Locate the cell with the specified text and output its [x, y] center coordinate. 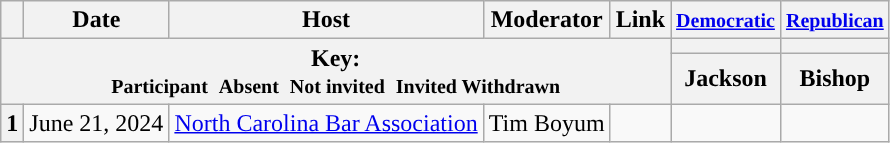
Tim Boyum [546, 123]
June 21, 2024 [96, 123]
Republican [834, 20]
Key: Participant Absent Not invited Invited Withdrawn [336, 72]
Democratic [726, 20]
Date [96, 20]
Bishop [834, 78]
Moderator [546, 20]
North Carolina Bar Association [326, 123]
Link [640, 20]
Host [326, 20]
Jackson [726, 78]
1 [12, 123]
